Locate the cell with the specified text and output its (x, y) center coordinate. 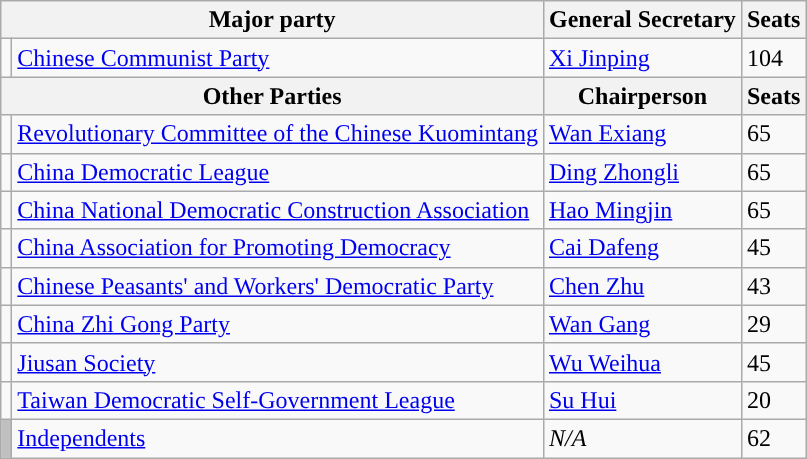
Taiwan Democratic Self-Government League (278, 400)
China Association for Promoting Democracy (278, 248)
Ding Zhongli (642, 172)
Chen Zhu (642, 286)
N/A (642, 438)
Hao Mingjin (642, 210)
Major party (272, 20)
Wan Gang (642, 324)
Jiusan Society (278, 362)
Cai Dafeng (642, 248)
Su Hui (642, 400)
Xi Jinping (642, 58)
Other Parties (272, 96)
62 (773, 438)
Independents (278, 438)
Wu Weihua (642, 362)
104 (773, 58)
Chinese Communist Party (278, 58)
Chinese Peasants' and Workers' Democratic Party (278, 286)
China National Democratic Construction Association (278, 210)
China Zhi Gong Party (278, 324)
20 (773, 400)
Wan Exiang (642, 134)
General Secretary (642, 20)
Revolutionary Committee of the Chinese Kuomintang (278, 134)
29 (773, 324)
China Democratic League (278, 172)
43 (773, 286)
Chairperson (642, 96)
